Scan for the cell matching the given text and deliver its (x, y) coordinate at center. 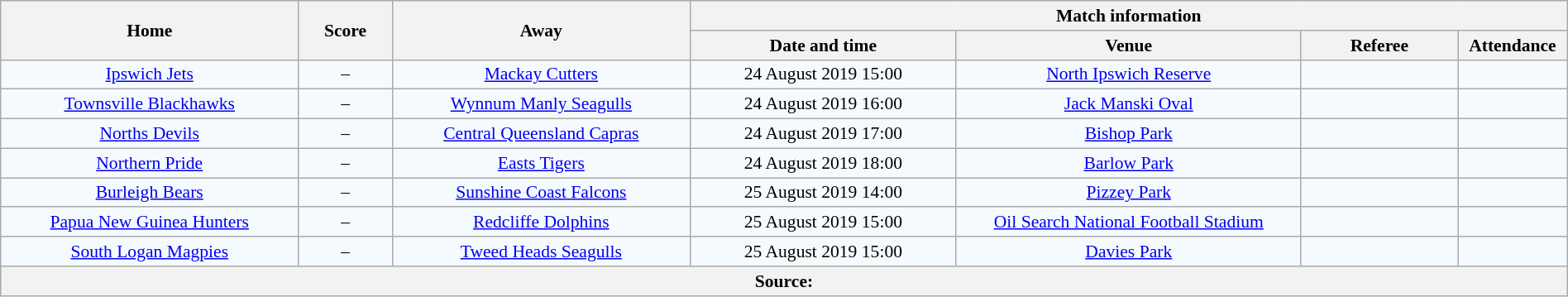
Easts Tigers (541, 163)
Home (150, 30)
Wynnum Manly Seagulls (541, 104)
24 August 2019 16:00 (823, 104)
Sunshine Coast Falcons (541, 193)
Norths Devils (150, 134)
Northern Pride (150, 163)
24 August 2019 15:00 (823, 74)
Redcliffe Dolphins (541, 223)
Mackay Cutters (541, 74)
Tweed Heads Seagulls (541, 251)
Attendance (1513, 46)
Jack Manski Oval (1128, 104)
Venue (1128, 46)
South Logan Magpies (150, 251)
Central Queensland Capras (541, 134)
Oil Search National Football Stadium (1128, 223)
Ipswich Jets (150, 74)
24 August 2019 18:00 (823, 163)
Papua New Guinea Hunters (150, 223)
Match information (1128, 16)
Date and time (823, 46)
North Ipswich Reserve (1128, 74)
Bishop Park (1128, 134)
Burleigh Bears (150, 193)
Referee (1379, 46)
25 August 2019 14:00 (823, 193)
Score (346, 30)
Away (541, 30)
Davies Park (1128, 251)
Barlow Park (1128, 163)
24 August 2019 17:00 (823, 134)
Townsville Blackhawks (150, 104)
Pizzey Park (1128, 193)
Source: (784, 281)
